Output the (x, y) coordinate of the center of the cell containing the given text.  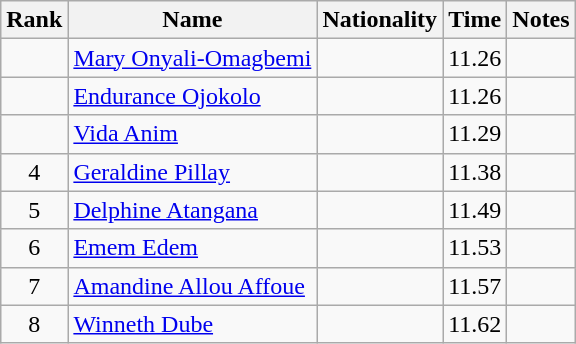
11.38 (475, 172)
Notes (541, 20)
Endurance Ojokolo (192, 96)
11.49 (475, 210)
Geraldine Pillay (192, 172)
Rank (34, 20)
Vida Anim (192, 134)
11.53 (475, 248)
Delphine Atangana (192, 210)
11.57 (475, 286)
Nationality (380, 20)
Amandine Allou Affoue (192, 286)
11.62 (475, 324)
Emem Edem (192, 248)
Name (192, 20)
6 (34, 248)
5 (34, 210)
11.29 (475, 134)
Time (475, 20)
4 (34, 172)
8 (34, 324)
Winneth Dube (192, 324)
7 (34, 286)
Mary Onyali-Omagbemi (192, 58)
